Return [x, y] of the center of cell containing provided text 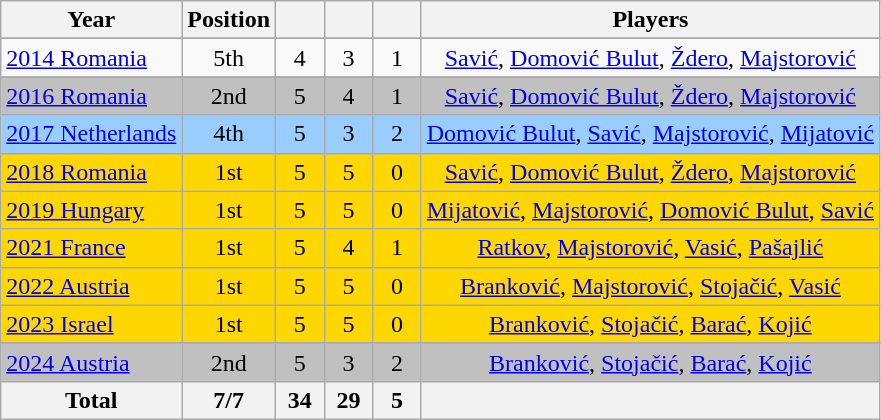
2016 Romania [92, 96]
Players [650, 20]
34 [300, 400]
2022 Austria [92, 286]
Year [92, 20]
Domović Bulut, Savić, Majstorović, Mijatović [650, 134]
Mijatović, Majstorović, Domović Bulut, Savić [650, 210]
2018 Romania [92, 172]
4th [229, 134]
Branković, Majstorović, Stojačić, Vasić [650, 286]
7/7 [229, 400]
2017 Netherlands [92, 134]
Total [92, 400]
29 [348, 400]
Position [229, 20]
Ratkov, Majstorović, Vasić, Pašajlić [650, 248]
2019 Hungary [92, 210]
2023 Israel [92, 324]
2021 France [92, 248]
2024 Austria [92, 362]
5th [229, 58]
2014 Romania [92, 58]
